Identify which cell holds the provided text, then report its [X, Y] central coordinate. 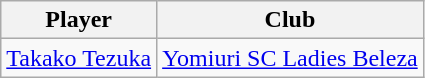
Club [290, 20]
Player [79, 20]
Yomiuri SC Ladies Beleza [290, 58]
Takako Tezuka [79, 58]
